From the cell containing the given text, extract its center point as (x, y) coordinate. 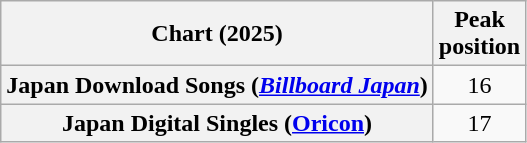
Peakposition (479, 34)
Japan Digital Singles (Oricon) (218, 123)
Japan Download Songs (Billboard Japan) (218, 85)
Chart (2025) (218, 34)
17 (479, 123)
16 (479, 85)
